For the text-containing cell, return its midpoint in [X, Y] coordinate format. 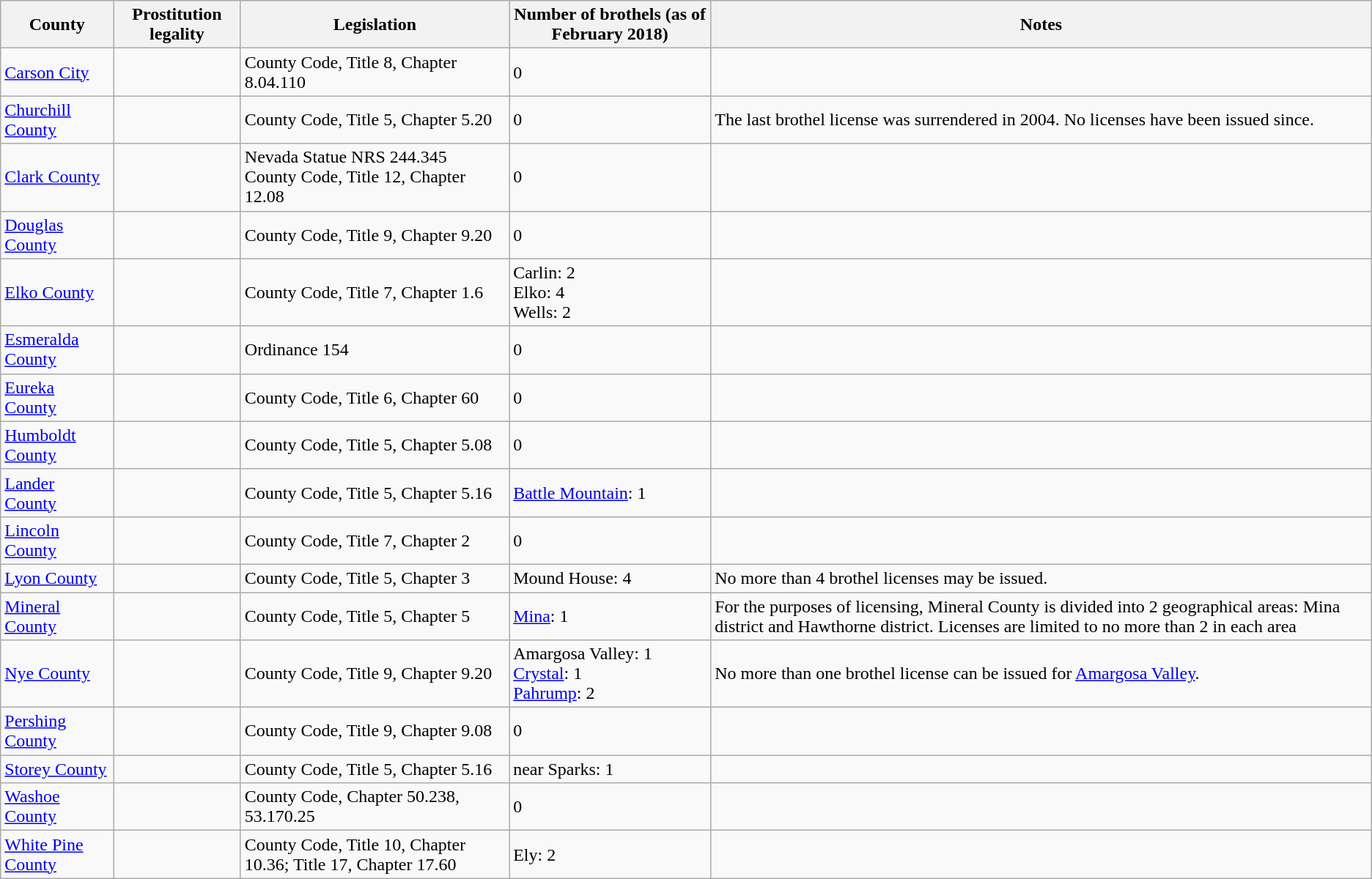
Storey County [57, 769]
Ely: 2 [610, 854]
Douglas County [57, 234]
White Pine County [57, 854]
Esmeralda County [57, 350]
Pershing County [57, 731]
Clark County [57, 177]
Notes [1041, 25]
County Code, Title 9, Chapter 9.08 [375, 731]
County Code, Chapter 50.238, 53.170.25 [375, 807]
Washoe County [57, 807]
County Code, Title 5, Chapter 3 [375, 578]
Mound House: 4 [610, 578]
Carson City [57, 72]
Nye County [57, 674]
Humboldt County [57, 445]
Ordinance 154 [375, 350]
County Code, Title 8, Chapter 8.04.110 [375, 72]
Lincoln County [57, 541]
Nevada Statue NRS 244.345County Code, Title 12, Chapter 12.08 [375, 177]
County Code, Title 10, Chapter 10.36; Title 17, Chapter 17.60 [375, 854]
near Sparks: 1 [610, 769]
Carlin: 2Elko: 4Wells: 2 [610, 292]
Churchill County [57, 120]
No more than one brothel license can be issued for Amargosa Valley. [1041, 674]
Lander County [57, 492]
County Code, Title 5, Chapter 5.20 [375, 120]
County Code, Title 5, Chapter 5 [375, 615]
County Code, Title 7, Chapter 1.6 [375, 292]
Legislation [375, 25]
County Code, Title 6, Chapter 60 [375, 397]
Amargosa Valley: 1Crystal: 1Pahrump: 2 [610, 674]
County [57, 25]
Battle Mountain: 1 [610, 492]
Prostitution legality [177, 25]
County Code, Title 5, Chapter 5.08 [375, 445]
Elko County [57, 292]
Lyon County [57, 578]
The last brothel license was surrendered in 2004. No licenses have been issued since. [1041, 120]
Mina: 1 [610, 615]
Number of brothels (as of February 2018) [610, 25]
County Code, Title 7, Chapter 2 [375, 541]
Mineral County [57, 615]
Eureka County [57, 397]
No more than 4 brothel licenses may be issued. [1041, 578]
